Scan for the cell matching the given text and deliver its (X, Y) coordinate at center. 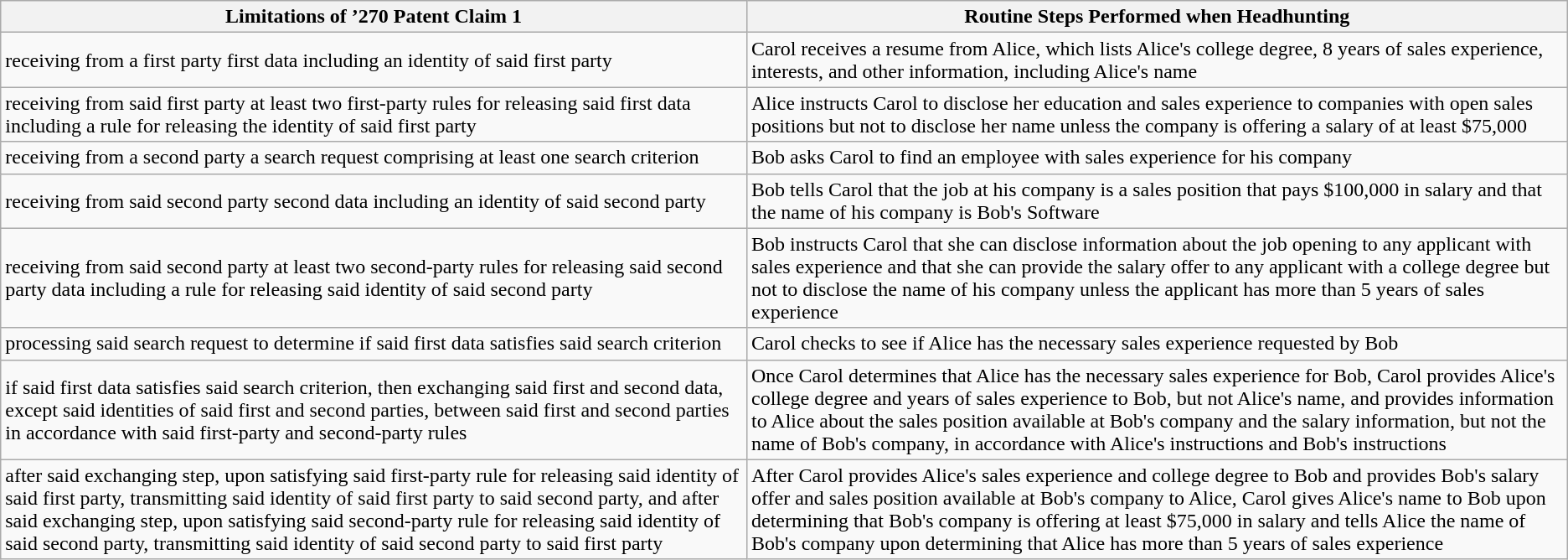
processing said search request to determine if said first data satisfies said search criterion (374, 344)
Routine Steps Performed when Headhunting (1157, 17)
Limitations of ’270 Patent Claim 1 (374, 17)
Bob tells Carol that the job at his company is a sales position that pays $100,000 in salary and that the name of his company is Bob's Software (1157, 201)
receiving from said second party second data including an identity of said second party (374, 201)
Bob asks Carol to find an employee with sales experience for his company (1157, 158)
receiving from a second party a search request comprising at least one search criterion (374, 158)
Carol checks to see if Alice has the necessary sales experience requested by Bob (1157, 344)
receiving from a first party first data including an identity of said first party (374, 60)
